Extract the [X, Y] coordinate from the center of the cell holding the provided text.  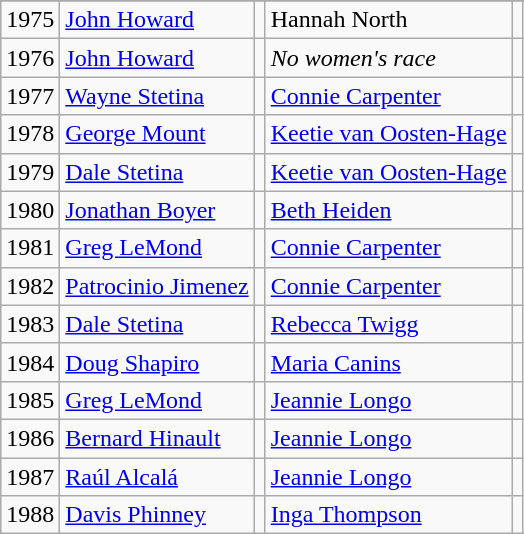
Maria Canins [388, 362]
Rebecca Twigg [388, 324]
George Mount [157, 134]
Raúl Alcalá [157, 477]
Inga Thompson [388, 515]
Doug Shapiro [157, 362]
1983 [30, 324]
Davis Phinney [157, 515]
1979 [30, 172]
No women's race [388, 58]
1988 [30, 515]
Patrocinio Jimenez [157, 286]
1976 [30, 58]
1986 [30, 438]
1975 [30, 20]
1984 [30, 362]
Jonathan Boyer [157, 210]
1981 [30, 248]
Hannah North [388, 20]
1980 [30, 210]
1987 [30, 477]
1977 [30, 96]
Bernard Hinault [157, 438]
1978 [30, 134]
1982 [30, 286]
Wayne Stetina [157, 96]
1985 [30, 400]
Beth Heiden [388, 210]
